Provide the [X, Y] coordinate of the cell's center where the given text is located.  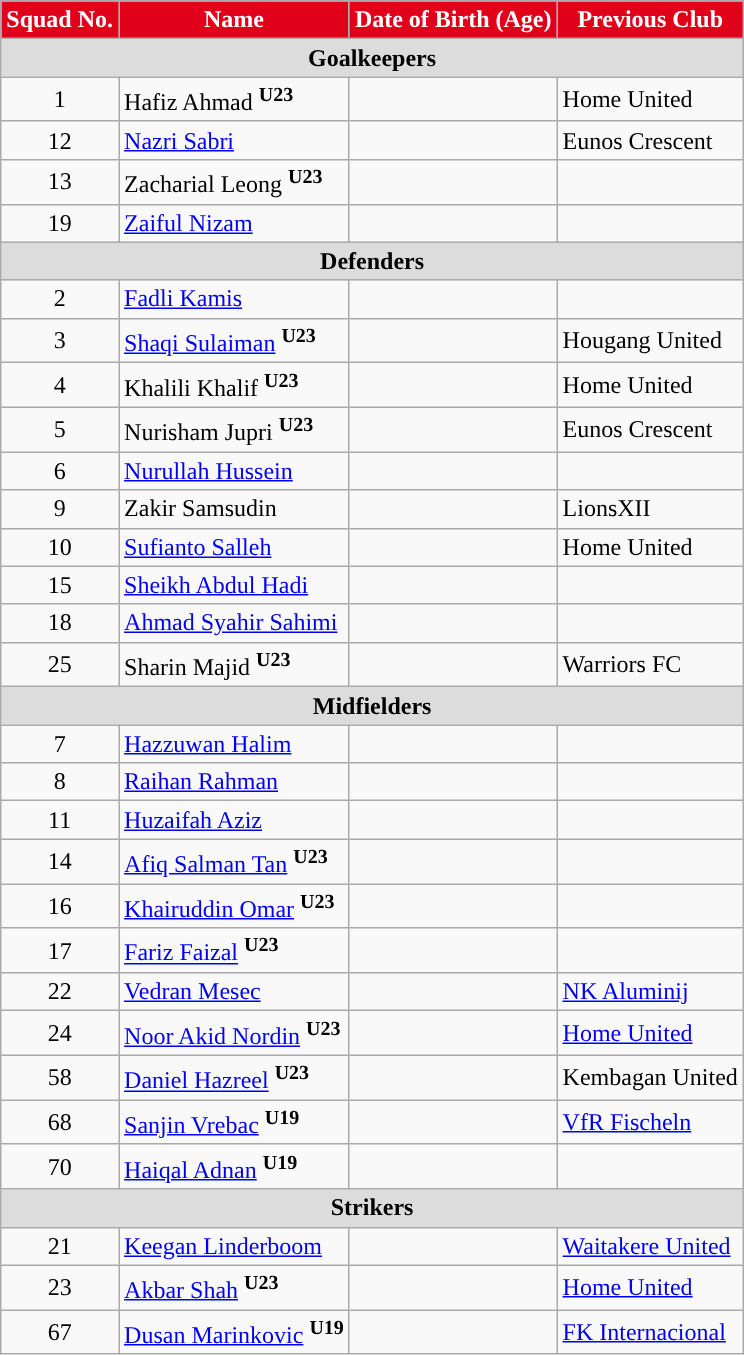
7 [60, 744]
Ahmad Syahir Sahimi [234, 623]
Strikers [372, 1208]
Sanjin Vrebac U19 [234, 1122]
Haiqal Adnan U19 [234, 1166]
6 [60, 471]
3 [60, 340]
1 [60, 100]
Fariz Faizal U23 [234, 950]
Name [234, 20]
16 [60, 906]
Daniel Hazreel U23 [234, 1078]
Zacharial Leong U23 [234, 182]
Zaiful Nizam [234, 223]
Zakir Samsudin [234, 509]
Nurullah Hussein [234, 471]
Afiq Salman Tan U23 [234, 862]
70 [60, 1166]
4 [60, 386]
Hazzuwan Halim [234, 744]
Khalili Khalif U23 [234, 386]
14 [60, 862]
Kembagan United [650, 1078]
Dusan Marinkovic U19 [234, 1332]
15 [60, 585]
Squad No. [60, 20]
Nurisham Jupri U23 [234, 430]
17 [60, 950]
Midfielders [372, 706]
Fadli Kamis [234, 299]
Hafiz Ahmad U23 [234, 100]
Vedran Mesec [234, 992]
22 [60, 992]
Keegan Linderboom [234, 1246]
9 [60, 509]
VfR Fischeln [650, 1122]
10 [60, 547]
58 [60, 1078]
Warriors FC [650, 664]
18 [60, 623]
Akbar Shah U23 [234, 1288]
8 [60, 782]
Sharin Majid U23 [234, 664]
NK Aluminij [650, 992]
Noor Akid Nordin U23 [234, 1034]
Khairuddin Omar U23 [234, 906]
Defenders [372, 261]
68 [60, 1122]
Shaqi Sulaiman U23 [234, 340]
19 [60, 223]
Sheikh Abdul Hadi [234, 585]
12 [60, 140]
25 [60, 664]
13 [60, 182]
Nazri Sabri [234, 140]
Previous Club [650, 20]
11 [60, 820]
LionsXII [650, 509]
Raihan Rahman [234, 782]
Goalkeepers [372, 58]
Sufianto Salleh [234, 547]
24 [60, 1034]
FK Internacional [650, 1332]
Date of Birth (Age) [453, 20]
Hougang United [650, 340]
Waitakere United [650, 1246]
5 [60, 430]
2 [60, 299]
21 [60, 1246]
67 [60, 1332]
23 [60, 1288]
Huzaifah Aziz [234, 820]
